From the cell containing the given text, extract its center point as [X, Y] coordinate. 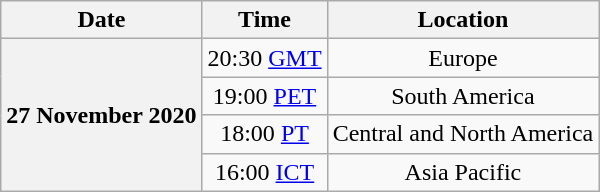
19:00 PET [264, 96]
16:00 ICT [264, 172]
27 November 2020 [102, 115]
Location [463, 20]
Europe [463, 58]
Asia Pacific [463, 172]
Central and North America [463, 134]
South America [463, 96]
Date [102, 20]
Time [264, 20]
18:00 PT [264, 134]
20:30 GMT [264, 58]
